Find where the given text appears and provide that cell's center as (x, y) coordinate. 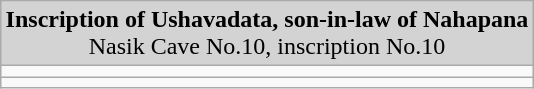
Inscription of Ushavadata, son-in-law of NahapanaNasik Cave No.10, inscription No.10 (267, 34)
